Pinpoint the cell where the given text exists, returning its (x, y) midpoint coordinate. 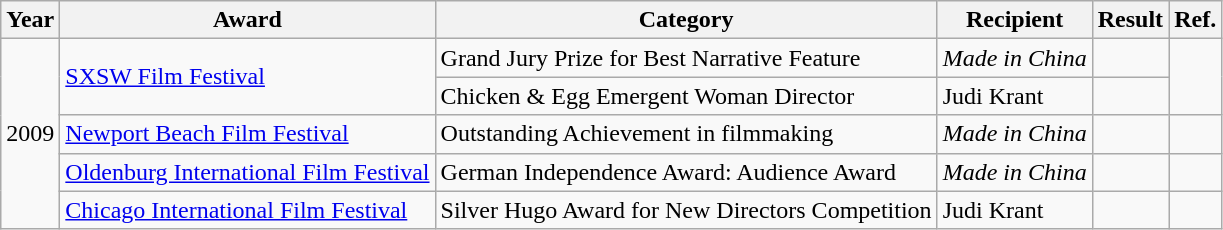
German Independence Award: Audience Award (686, 172)
Silver Hugo Award for New Directors Competition (686, 210)
SXSW Film Festival (248, 77)
Outstanding Achievement in filmmaking (686, 134)
Newport Beach Film Festival (248, 134)
2009 (30, 134)
Chicago International Film Festival (248, 210)
Result (1130, 20)
Category (686, 20)
Recipient (1014, 20)
Year (30, 20)
Oldenburg International Film Festival (248, 172)
Chicken & Egg Emergent Woman Director (686, 96)
Award (248, 20)
Grand Jury Prize for Best Narrative Feature (686, 58)
Ref. (1196, 20)
